Locate the cell with the specified text and output its (X, Y) center coordinate. 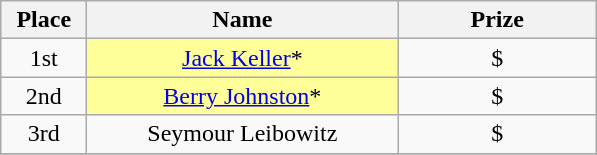
Prize (498, 20)
Place (44, 20)
Seymour Leibowitz (242, 134)
2nd (44, 96)
1st (44, 58)
3rd (44, 134)
Name (242, 20)
Berry Johnston* (242, 96)
Jack Keller* (242, 58)
